Identify which cell holds the provided text, then report its [x, y] central coordinate. 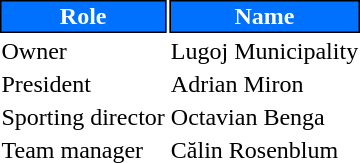
Lugoj Municipality [264, 51]
Owner [83, 51]
Octavian Benga [264, 117]
Adrian Miron [264, 84]
President [83, 84]
Role [83, 16]
Sporting director [83, 117]
Name [264, 16]
